From the cell containing the given text, extract its center point as (x, y) coordinate. 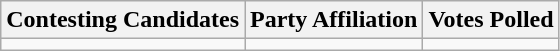
Contesting Candidates (123, 20)
Votes Polled (491, 20)
Party Affiliation (334, 20)
